Locate the cell with the specified text and output its [X, Y] center coordinate. 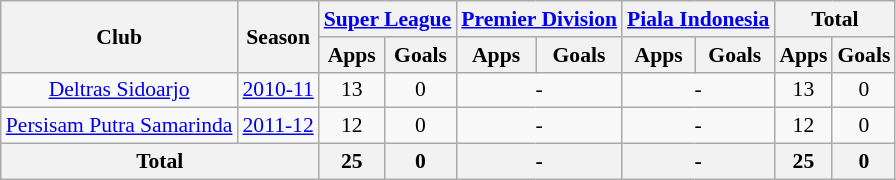
Persisam Putra Samarinda [120, 126]
Super League [388, 19]
Piala Indonesia [698, 19]
Premier Division [539, 19]
Season [278, 36]
2011-12 [278, 126]
Club [120, 36]
Deltras Sidoarjo [120, 90]
2010-11 [278, 90]
